Return the (x, y) coordinate for the center point of the cell that contains the specified text.  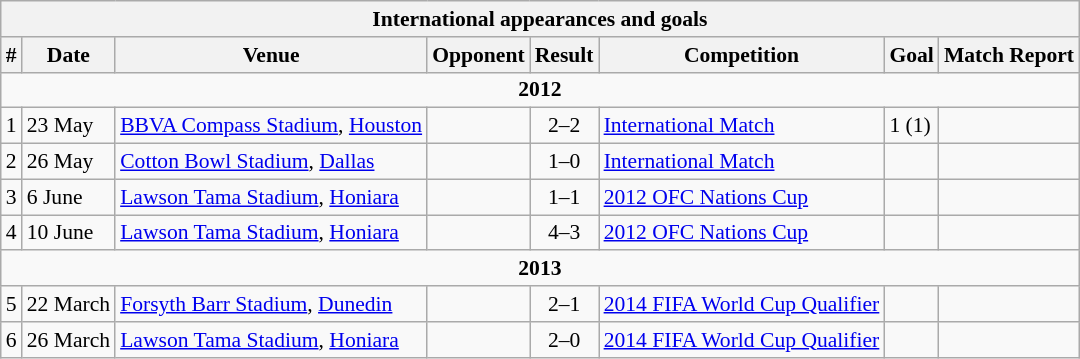
2012 (540, 90)
1 (1) (912, 126)
Result (564, 55)
# (12, 55)
4–3 (564, 233)
5 (12, 304)
6 (12, 340)
2–2 (564, 126)
22 March (68, 304)
International appearances and goals (540, 19)
BBVA Compass Stadium, Houston (271, 126)
1–1 (564, 197)
23 May (68, 126)
26 March (68, 340)
1–0 (564, 162)
Match Report (1009, 55)
1 (12, 126)
Opponent (478, 55)
10 June (68, 233)
Competition (742, 55)
2–0 (564, 340)
2–1 (564, 304)
26 May (68, 162)
3 (12, 197)
Goal (912, 55)
Cotton Bowl Stadium, Dallas (271, 162)
Date (68, 55)
4 (12, 233)
2 (12, 162)
2013 (540, 269)
6 June (68, 197)
Venue (271, 55)
Forsyth Barr Stadium, Dunedin (271, 304)
